Provide the (X, Y) coordinate of the cell's center where the given text is located.  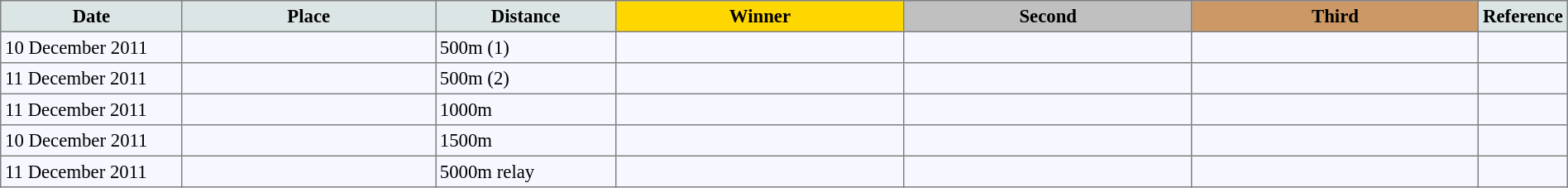
Third (1335, 17)
1000m (525, 109)
500m (2) (525, 79)
Second (1048, 17)
500m (1) (525, 47)
Distance (525, 17)
Place (308, 17)
Winner (761, 17)
1500m (525, 141)
Date (91, 17)
5000m relay (525, 171)
Reference (1523, 17)
